Provide the [x, y] coordinate of the cell's center where the given text is located.  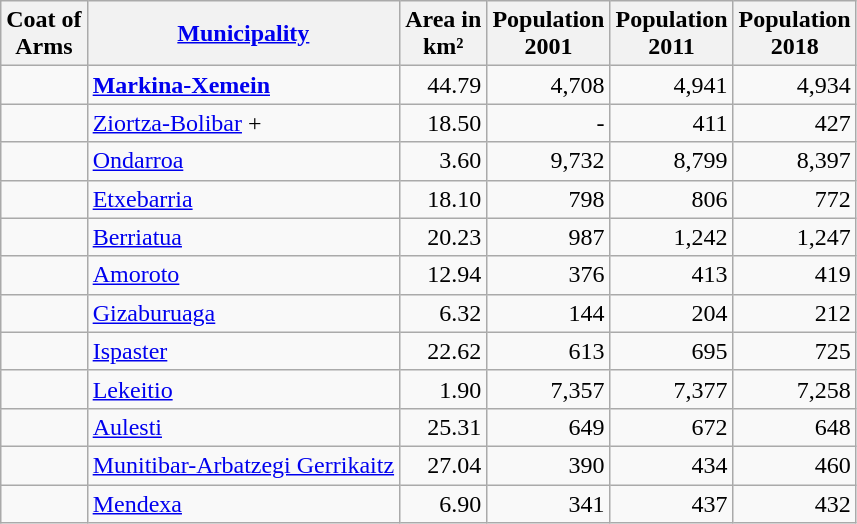
376 [548, 275]
Area in km² [444, 34]
413 [672, 275]
806 [672, 199]
695 [672, 351]
Etxebarria [243, 199]
7,357 [548, 389]
341 [548, 503]
1.90 [444, 389]
25.31 [444, 427]
649 [548, 427]
Population2011 [672, 34]
Mendexa [243, 503]
20.23 [444, 237]
- [548, 123]
22.62 [444, 351]
648 [794, 427]
Gizaburuaga [243, 313]
Coat ofArms [44, 34]
Markina-Xemein [243, 85]
Ziortza-Bolibar + [243, 123]
434 [672, 465]
427 [794, 123]
Lekeitio [243, 389]
6.90 [444, 503]
8,799 [672, 161]
3.60 [444, 161]
Population2001 [548, 34]
18.50 [444, 123]
390 [548, 465]
613 [548, 351]
411 [672, 123]
Ispaster [243, 351]
Population2018 [794, 34]
772 [794, 199]
460 [794, 465]
725 [794, 351]
1,247 [794, 237]
6.32 [444, 313]
987 [548, 237]
Amoroto [243, 275]
Municipality [243, 34]
Berriatua [243, 237]
437 [672, 503]
432 [794, 503]
7,377 [672, 389]
Munitibar-Arbatzegi Gerrikaitz [243, 465]
8,397 [794, 161]
672 [672, 427]
44.79 [444, 85]
Aulesti [243, 427]
Ondarroa [243, 161]
798 [548, 199]
1,242 [672, 237]
419 [794, 275]
18.10 [444, 199]
4,934 [794, 85]
4,941 [672, 85]
7,258 [794, 389]
144 [548, 313]
12.94 [444, 275]
212 [794, 313]
4,708 [548, 85]
204 [672, 313]
9,732 [548, 161]
27.04 [444, 465]
